Pinpoint the cell where the given text exists, returning its (x, y) midpoint coordinate. 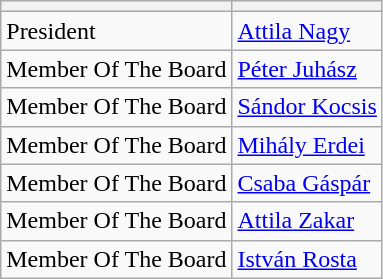
Péter Juhász (307, 69)
President (116, 31)
Attila Zakar (307, 221)
Csaba Gáspár (307, 183)
Mihály Erdei (307, 145)
Sándor Kocsis (307, 107)
Attila Nagy (307, 31)
István Rosta (307, 259)
